Find where the given text appears and provide that cell's center as [X, Y] coordinate. 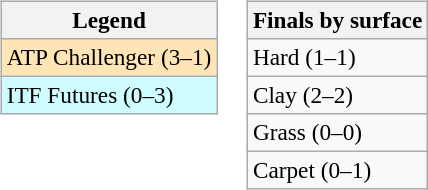
ITF Futures (0–3) [108, 95]
Clay (2–2) [337, 95]
Carpet (0–1) [337, 171]
ATP Challenger (3–1) [108, 57]
Grass (0–0) [337, 133]
Hard (1–1) [337, 57]
Finals by surface [337, 20]
Legend [108, 20]
